Pinpoint the cell where the given text exists, returning its (X, Y) midpoint coordinate. 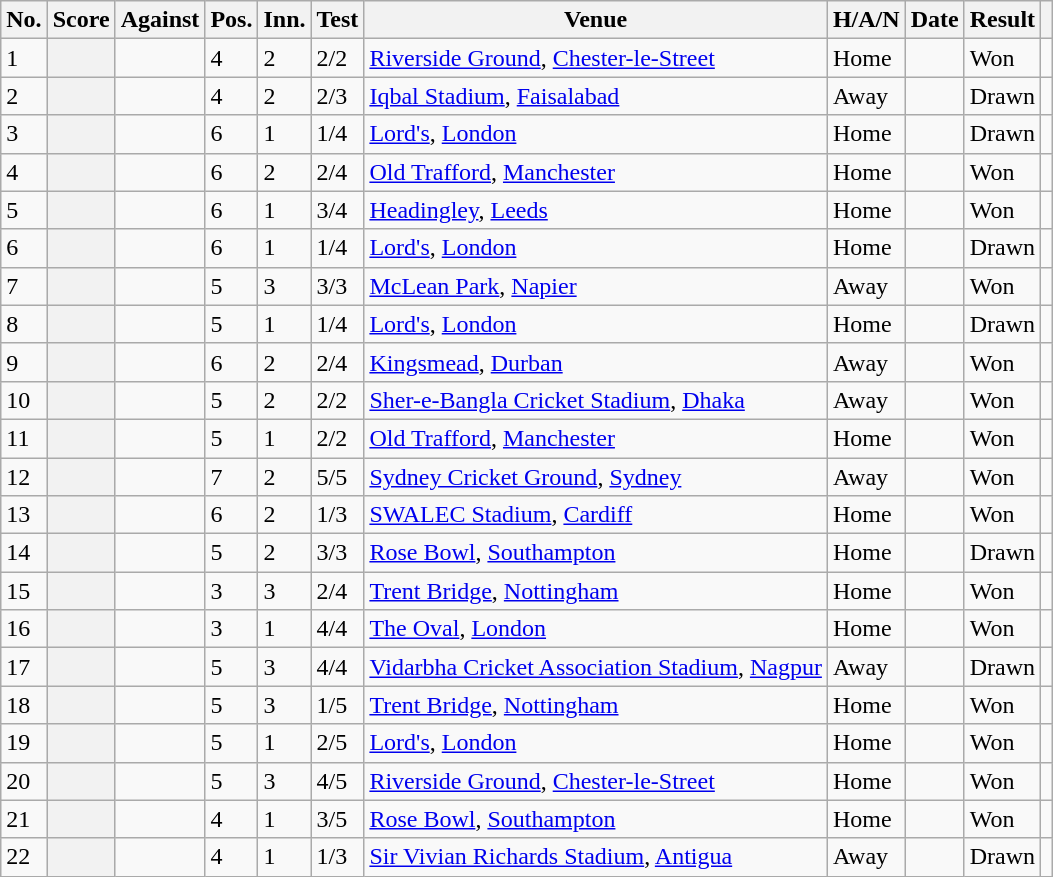
Sir Vivian Richards Stadium, Antigua (596, 857)
2/5 (338, 743)
1/5 (338, 705)
14 (24, 553)
Venue (596, 20)
No. (24, 20)
9 (24, 362)
21 (24, 819)
4/5 (338, 781)
McLean Park, Napier (596, 286)
8 (24, 324)
H/A/N (866, 20)
10 (24, 400)
Headingley, Leeds (596, 210)
2/3 (338, 96)
Score (81, 20)
15 (24, 591)
12 (24, 477)
19 (24, 743)
3/4 (338, 210)
5/5 (338, 477)
Pos. (232, 20)
3/5 (338, 819)
11 (24, 438)
Against (160, 20)
Kingsmead, Durban (596, 362)
Sher-e-Bangla Cricket Stadium, Dhaka (596, 400)
Date (934, 20)
13 (24, 515)
16 (24, 629)
Iqbal Stadium, Faisalabad (596, 96)
Result (1002, 20)
18 (24, 705)
Test (338, 20)
22 (24, 857)
The Oval, London (596, 629)
17 (24, 667)
Sydney Cricket Ground, Sydney (596, 477)
20 (24, 781)
Vidarbha Cricket Association Stadium, Nagpur (596, 667)
Inn. (284, 20)
SWALEC Stadium, Cardiff (596, 515)
